Search for the cell housing the specified text and yield its [x, y] center coordinate. 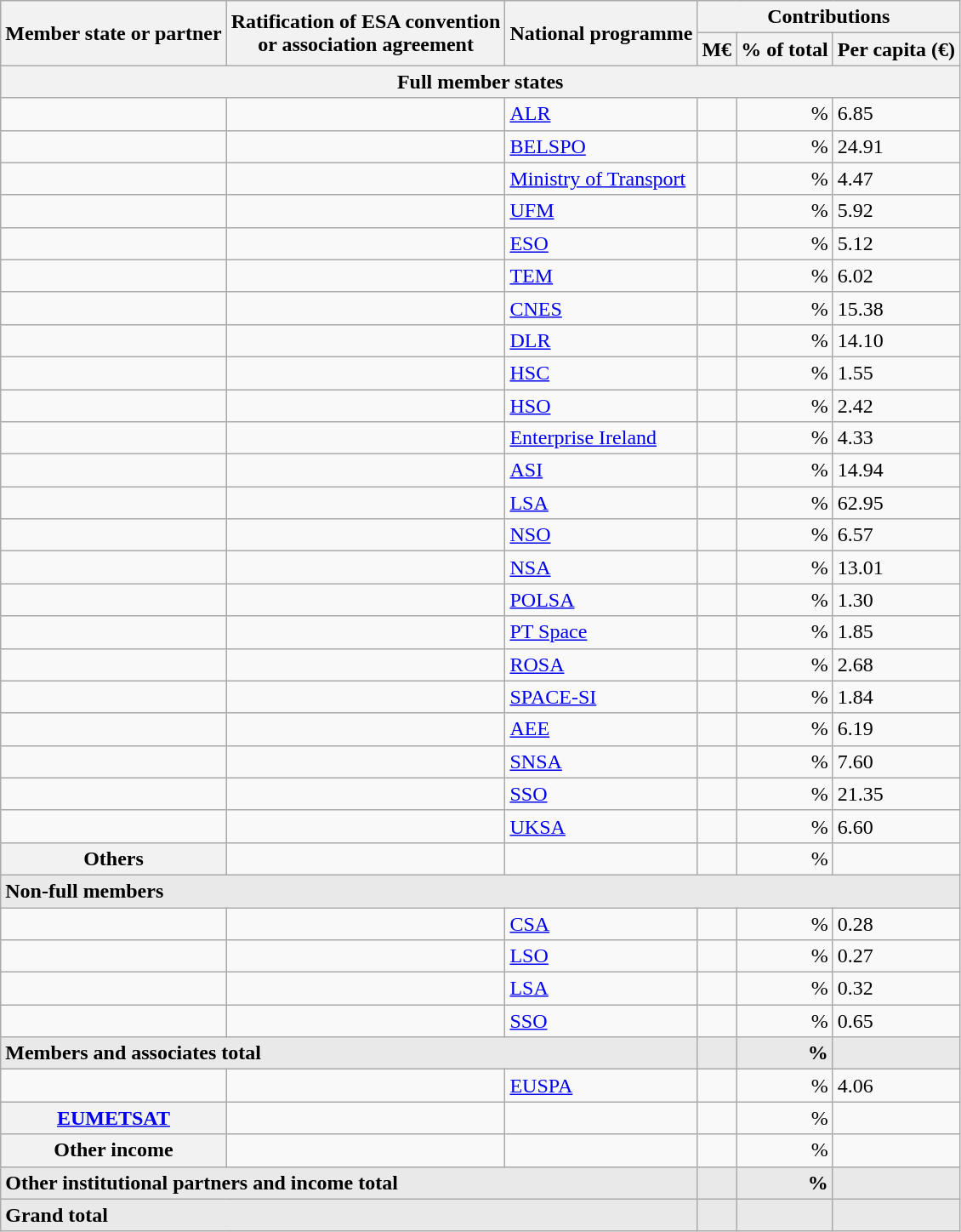
National programme [601, 33]
Ministry of Transport [601, 179]
CNES [601, 308]
LSO [601, 956]
Full member states [480, 82]
4.47 [896, 179]
5.12 [896, 243]
24.91 [896, 146]
NSO [601, 535]
4.06 [896, 1086]
Non-full members [480, 891]
ALR [601, 114]
62.95 [896, 503]
14.10 [896, 340]
1.85 [896, 632]
AEE [601, 729]
6.60 [896, 826]
ESO [601, 243]
CSA [601, 923]
Per capita (€) [896, 49]
1.30 [896, 600]
SNSA [601, 761]
SPACE-SI [601, 697]
15.38 [896, 308]
Members and associates total [349, 1053]
HSC [601, 373]
2.68 [896, 664]
6.57 [896, 535]
Grand total [349, 1215]
Contributions [828, 17]
13.01 [896, 568]
EUMETSAT [114, 1118]
2.42 [896, 406]
M€ [717, 49]
Others [114, 858]
DLR [601, 340]
0.27 [896, 956]
0.32 [896, 989]
UFM [601, 211]
% of total [785, 49]
POLSA [601, 600]
TEM [601, 276]
BELSPO [601, 146]
1.55 [896, 373]
Member state or partner [114, 33]
HSO [601, 406]
6.19 [896, 729]
0.28 [896, 923]
1.84 [896, 697]
5.92 [896, 211]
6.85 [896, 114]
Other income [114, 1150]
Enterprise Ireland [601, 438]
EUSPA [601, 1086]
7.60 [896, 761]
14.94 [896, 471]
4.33 [896, 438]
21.35 [896, 794]
6.02 [896, 276]
PT Space [601, 632]
Other institutional partners and income total [349, 1183]
0.65 [896, 1021]
Ratification of ESA conventionor association agreement [366, 33]
ASI [601, 471]
ROSA [601, 664]
UKSA [601, 826]
NSA [601, 568]
